Scan for the cell matching the given text and deliver its (X, Y) coordinate at center. 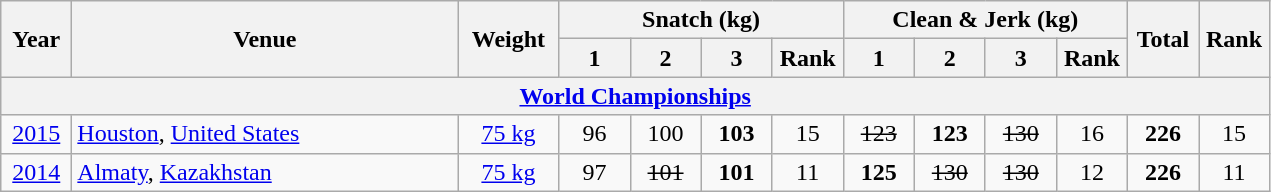
Almaty, Kazakhstan (265, 172)
Weight (508, 39)
Year (36, 39)
103 (736, 134)
2015 (36, 134)
100 (666, 134)
12 (1092, 172)
2014 (36, 172)
Venue (265, 39)
96 (594, 134)
16 (1092, 134)
Houston, United States (265, 134)
97 (594, 172)
World Championships (636, 96)
125 (878, 172)
Snatch (kg) (701, 20)
Total (1162, 39)
Clean & Jerk (kg) (985, 20)
